Determine the [x, y] coordinate at the center of the cell enclosing the given text.  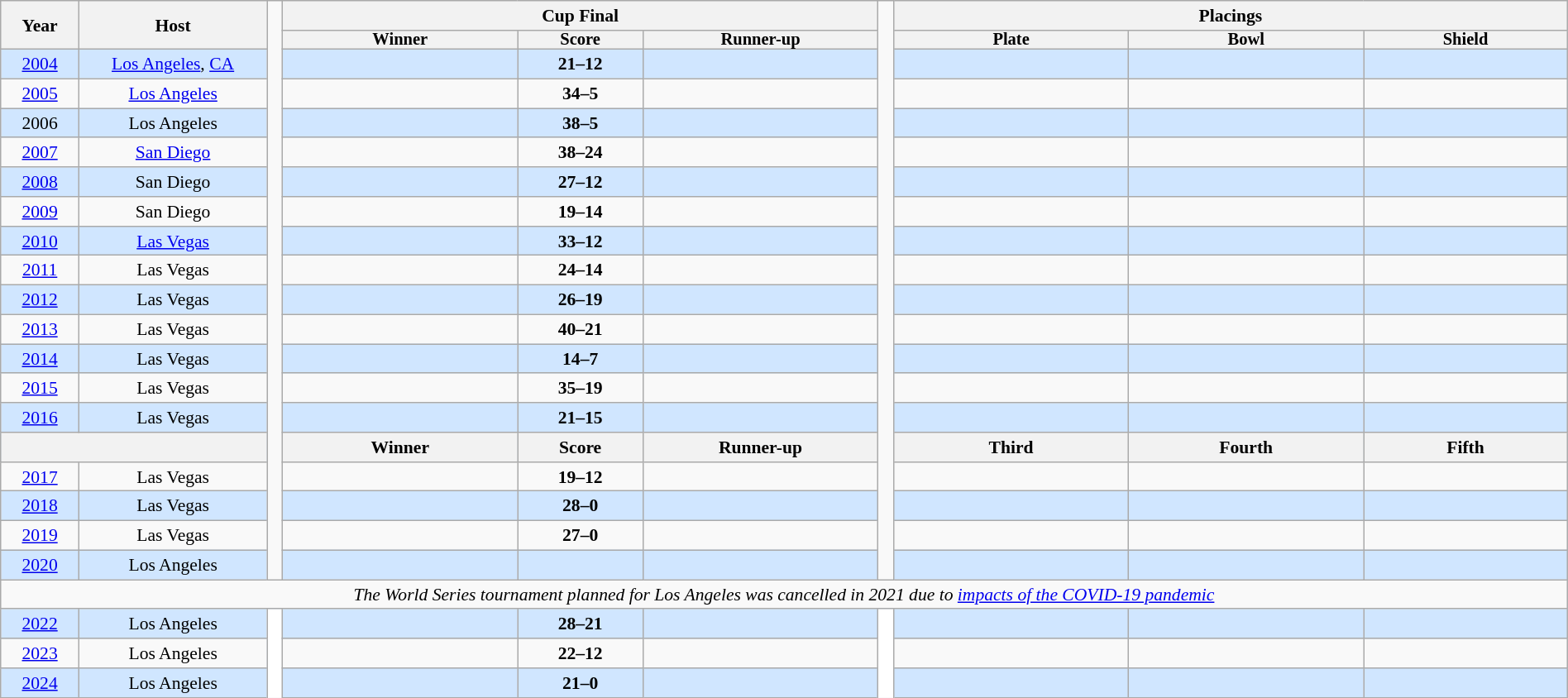
27–12 [581, 182]
Los Angeles, CA [172, 65]
The World Series tournament planned for Los Angeles was cancelled in 2021 due to impacts of the COVID-19 pandemic [784, 595]
2009 [40, 212]
Bowl [1246, 40]
2023 [40, 653]
28–0 [581, 506]
27–0 [581, 536]
14–7 [581, 359]
40–21 [581, 330]
33–12 [581, 241]
2004 [40, 65]
2018 [40, 506]
19–14 [581, 212]
Host [172, 25]
Fourth [1246, 447]
Plate [1011, 40]
2015 [40, 389]
22–12 [581, 653]
35–19 [581, 389]
38–5 [581, 123]
2020 [40, 566]
2016 [40, 418]
24–14 [581, 270]
26–19 [581, 300]
Shield [1465, 40]
2006 [40, 123]
Fifth [1465, 447]
28–21 [581, 624]
2012 [40, 300]
34–5 [581, 94]
2024 [40, 683]
2005 [40, 94]
2022 [40, 624]
2019 [40, 536]
Placings [1231, 16]
2014 [40, 359]
21–15 [581, 418]
38–24 [581, 153]
Year [40, 25]
2010 [40, 241]
21–12 [581, 65]
2008 [40, 182]
Cup Final [581, 16]
Third [1011, 447]
21–0 [581, 683]
2017 [40, 477]
19–12 [581, 477]
2013 [40, 330]
2007 [40, 153]
2011 [40, 270]
